Search for the cell housing the specified text and yield its (x, y) center coordinate. 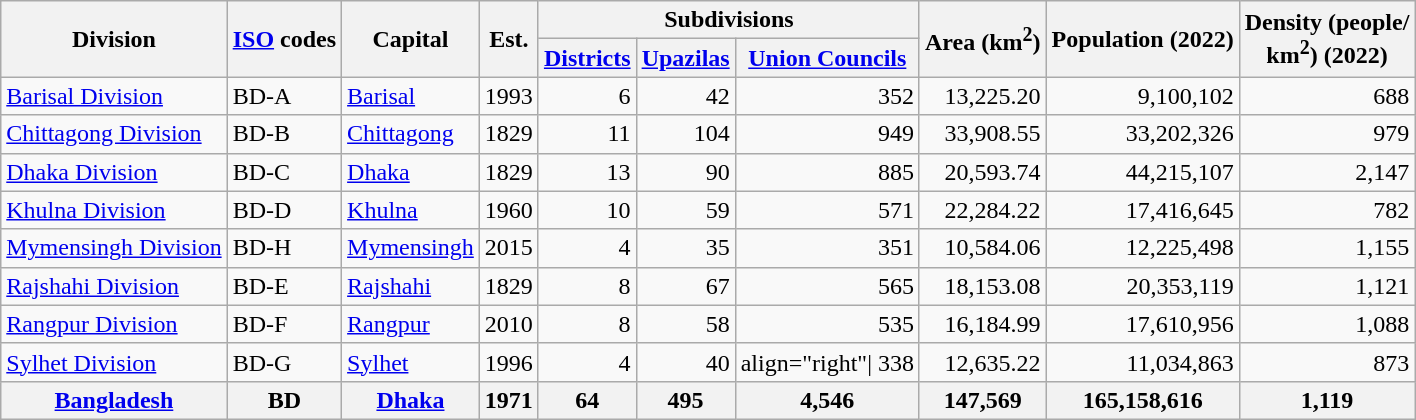
Capital (411, 39)
ISO codes (284, 39)
59 (686, 210)
1,088 (1327, 324)
1,119 (1327, 400)
Est. (508, 39)
12,635.22 (982, 362)
40 (686, 362)
17,416,645 (1142, 210)
979 (1327, 134)
Subdivisions (728, 20)
Khulna Division (114, 210)
BD-A (284, 96)
17,610,956 (1142, 324)
Rajshahi Division (114, 286)
4,546 (827, 400)
Khulna (411, 210)
58 (686, 324)
Mymensingh (411, 248)
18,153.08 (982, 286)
20,353,119 (1142, 286)
6 (587, 96)
Mymensingh Division (114, 248)
BD (284, 400)
BD-G (284, 362)
BD-D (284, 210)
44,215,107 (1142, 172)
104 (686, 134)
Dhaka Division (114, 172)
Chittagong (411, 134)
Upazilas (686, 58)
16,184.99 (982, 324)
20,593.74 (982, 172)
688 (1327, 96)
949 (827, 134)
Sylhet (411, 362)
1971 (508, 400)
Rajshahi (411, 286)
2010 (508, 324)
10 (587, 210)
67 (686, 286)
10,584.06 (982, 248)
Area (km2) (982, 39)
BD-B (284, 134)
9,100,102 (1142, 96)
align="right"| 338 (827, 362)
13,225.20 (982, 96)
33,908.55 (982, 134)
Division (114, 39)
Union Councils (827, 58)
12,225,498 (1142, 248)
33,202,326 (1142, 134)
565 (827, 286)
64 (587, 400)
11,034,863 (1142, 362)
571 (827, 210)
Sylhet Division (114, 362)
90 (686, 172)
1,155 (1327, 248)
165,158,616 (1142, 400)
13 (587, 172)
BD-C (284, 172)
147,569 (982, 400)
1,121 (1327, 286)
1993 (508, 96)
35 (686, 248)
Barisal Division (114, 96)
1960 (508, 210)
Rangpur (411, 324)
BD-F (284, 324)
495 (686, 400)
Bangladesh (114, 400)
782 (1327, 210)
Population (2022) (1142, 39)
2,147 (1327, 172)
Barisal (411, 96)
885 (827, 172)
Density (people/km2) (2022) (1327, 39)
2015 (508, 248)
Districts (587, 58)
BD-H (284, 248)
352 (827, 96)
BD-E (284, 286)
873 (1327, 362)
42 (686, 96)
11 (587, 134)
22,284.22 (982, 210)
Rangpur Division (114, 324)
351 (827, 248)
535 (827, 324)
Chittagong Division (114, 134)
1996 (508, 362)
